Pinpoint the cell where the given text exists, returning its (X, Y) midpoint coordinate. 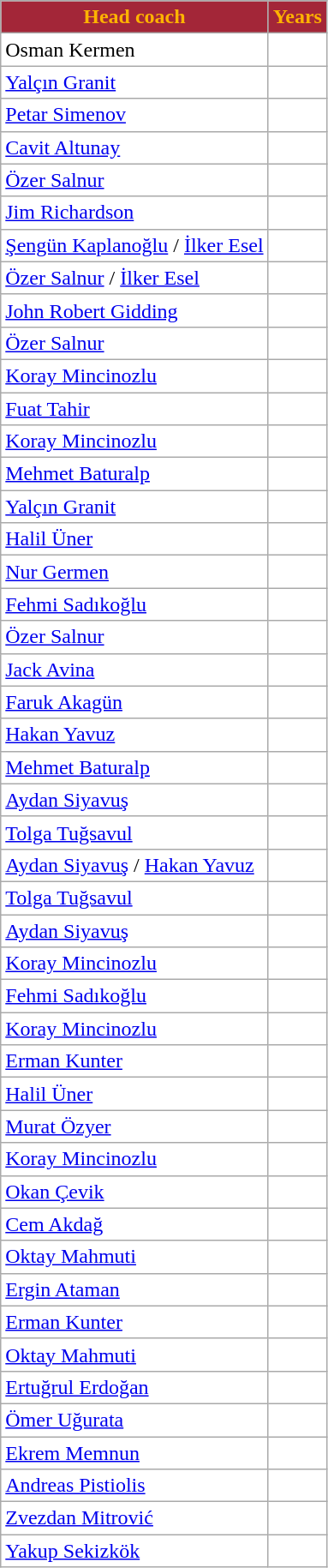
John Robert Gidding (134, 310)
Nur Germen (134, 572)
Ömer Uğurata (134, 1420)
Head coach (134, 17)
Aydan Siyavuş / Hakan Yavuz (134, 865)
Faruk Akagün (134, 702)
Hakan Yavuz (134, 735)
Andreas Pistiolis (134, 1486)
Jim Richardson (134, 213)
Jack Avina (134, 670)
Cavit Altunay (134, 147)
Cem Akdağ (134, 1224)
Özer Salnur / İlker Esel (134, 278)
Ergin Ataman (134, 1289)
Years (297, 17)
Osman Kermen (134, 50)
Ekrem Memnun (134, 1453)
Fuat Tahir (134, 409)
Yakup Sekizkök (134, 1551)
Okan Çevik (134, 1192)
Zvezdan Mitrović (134, 1518)
Şengün Kaplanoğlu / İlker Esel (134, 245)
Ertuğrul Erdoğan (134, 1387)
Petar Simenov (134, 115)
Murat Özyer (134, 1126)
